Capture the cell that displays the provided text and extract its (x, y) central coordinate. 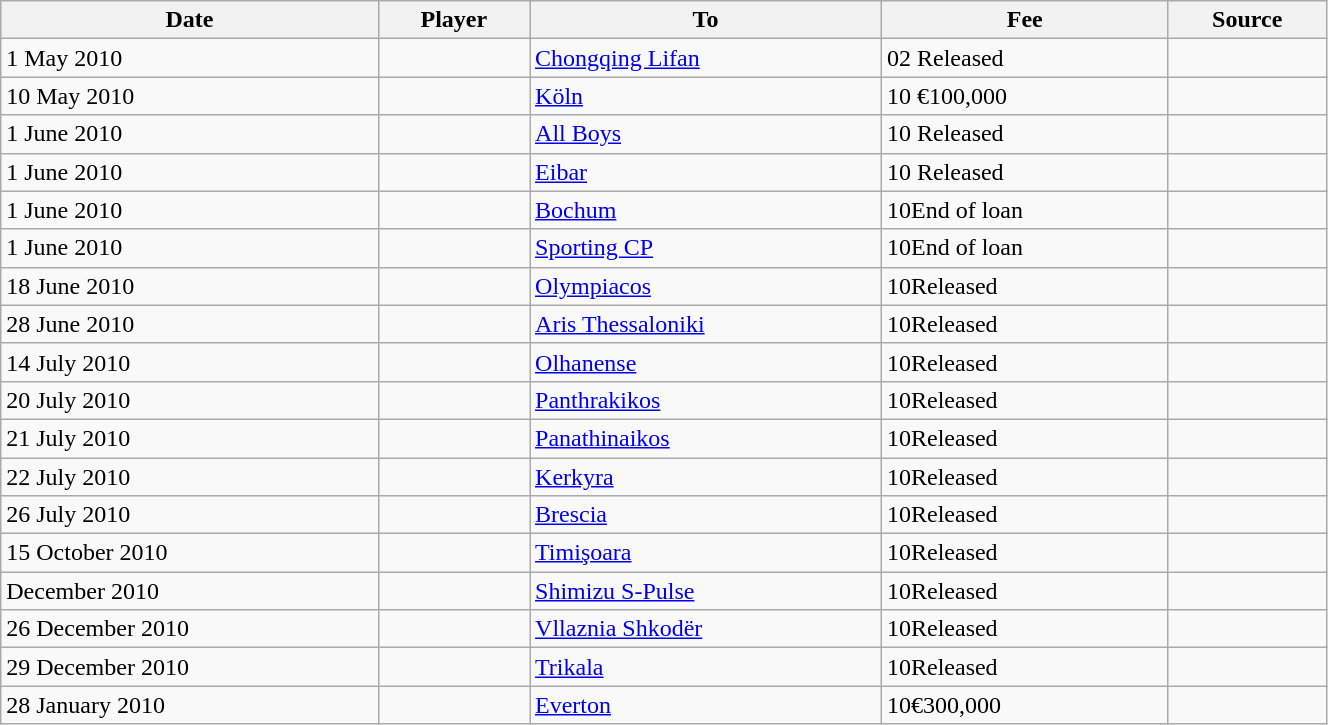
22 July 2010 (190, 477)
Trikala (706, 667)
Panthrakikos (706, 400)
14 July 2010 (190, 362)
Aris Thessaloniki (706, 324)
December 2010 (190, 591)
28 January 2010 (190, 705)
10 €100,000 (1024, 96)
10€300,000 (1024, 705)
To (706, 20)
Chongqing Lifan (706, 58)
Player (454, 20)
Shimizu S-Pulse (706, 591)
Brescia (706, 515)
Kerkyra (706, 477)
Bochum (706, 210)
Olympiacos (706, 286)
26 July 2010 (190, 515)
Olhanense (706, 362)
18 June 2010 (190, 286)
Fee (1024, 20)
10 May 2010 (190, 96)
21 July 2010 (190, 438)
28 June 2010 (190, 324)
All Boys (706, 134)
26 December 2010 (190, 629)
Timişoara (706, 553)
Eibar (706, 172)
Köln (706, 96)
Date (190, 20)
29 December 2010 (190, 667)
Everton (706, 705)
15 October 2010 (190, 553)
1 May 2010 (190, 58)
20 July 2010 (190, 400)
Vllaznia Shkodër (706, 629)
Source (1247, 20)
Sporting CP (706, 248)
Panathinaikos (706, 438)
02 Released (1024, 58)
